From the cell containing the given text, extract its center point as (x, y) coordinate. 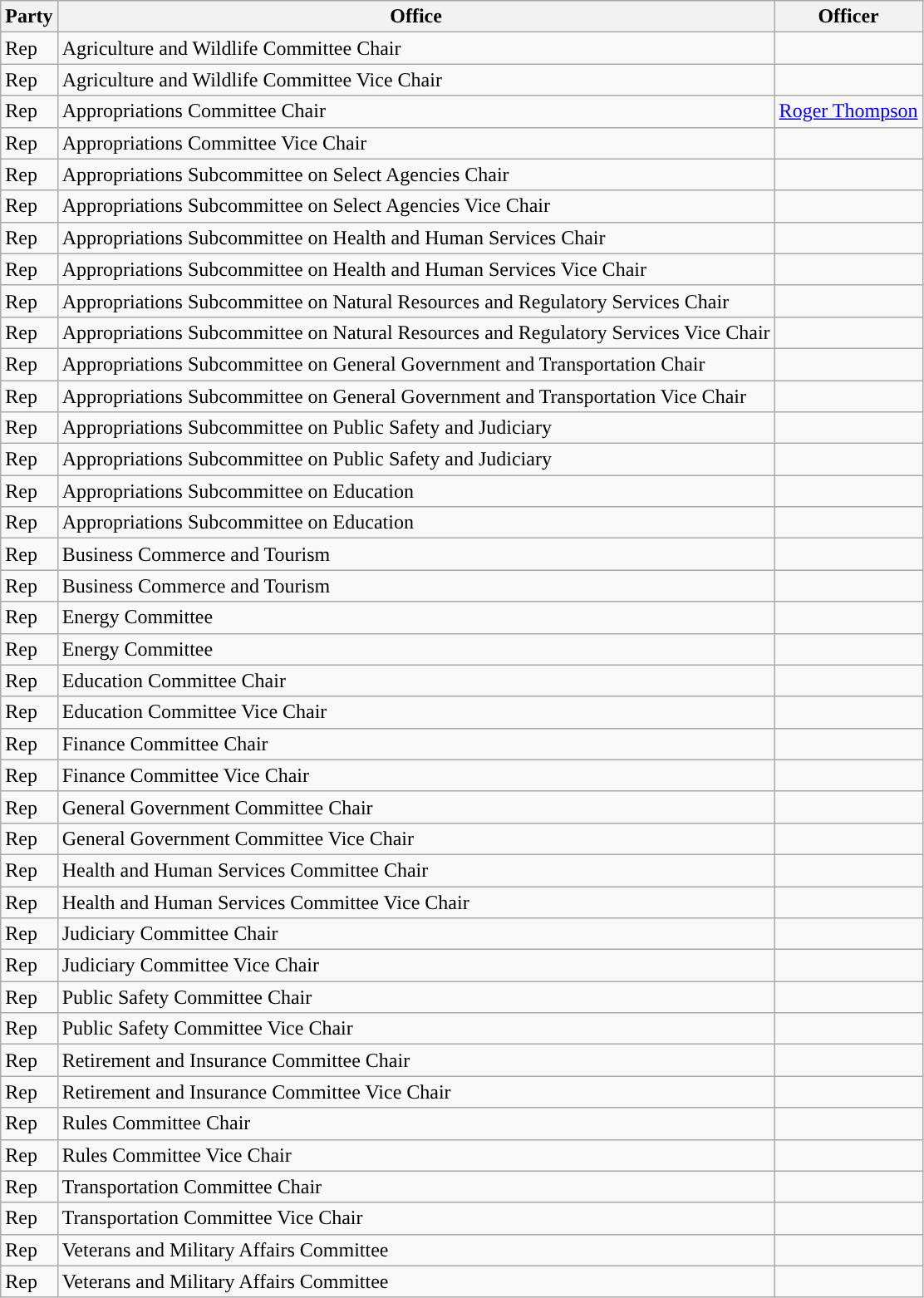
Officer (848, 17)
Office (415, 17)
Appropriations Subcommittee on Natural Resources and Regulatory Services Chair (415, 301)
Judiciary Committee Chair (415, 934)
Appropriations Subcommittee on Health and Human Services Vice Chair (415, 269)
Appropriations Subcommittee on Select Agencies Vice Chair (415, 206)
Transportation Committee Vice Chair (415, 1218)
Health and Human Services Committee Chair (415, 870)
General Government Committee Vice Chair (415, 838)
General Government Committee Chair (415, 807)
Public Safety Committee Vice Chair (415, 1029)
Appropriations Subcommittee on Health and Human Services Chair (415, 238)
Rules Committee Chair (415, 1123)
Retirement and Insurance Committee Vice Chair (415, 1092)
Finance Committee Vice Chair (415, 775)
Health and Human Services Committee Vice Chair (415, 902)
Rules Committee Vice Chair (415, 1155)
Appropriations Subcommittee on Natural Resources and Regulatory Services Vice Chair (415, 332)
Judiciary Committee Vice Chair (415, 966)
Education Committee Chair (415, 681)
Appropriations Subcommittee on General Government and Transportation Chair (415, 364)
Transportation Committee Chair (415, 1187)
Party (29, 17)
Appropriations Subcommittee on Select Agencies Chair (415, 175)
Roger Thompson (848, 111)
Retirement and Insurance Committee Chair (415, 1060)
Appropriations Committee Chair (415, 111)
Finance Committee Chair (415, 744)
Agriculture and Wildlife Committee Chair (415, 48)
Appropriations Subcommittee on General Government and Transportation Vice Chair (415, 396)
Public Safety Committee Chair (415, 997)
Education Committee Vice Chair (415, 712)
Agriculture and Wildlife Committee Vice Chair (415, 80)
Appropriations Committee Vice Chair (415, 143)
